Provide the (x, y) coordinate of the cell's center where the given text is located.  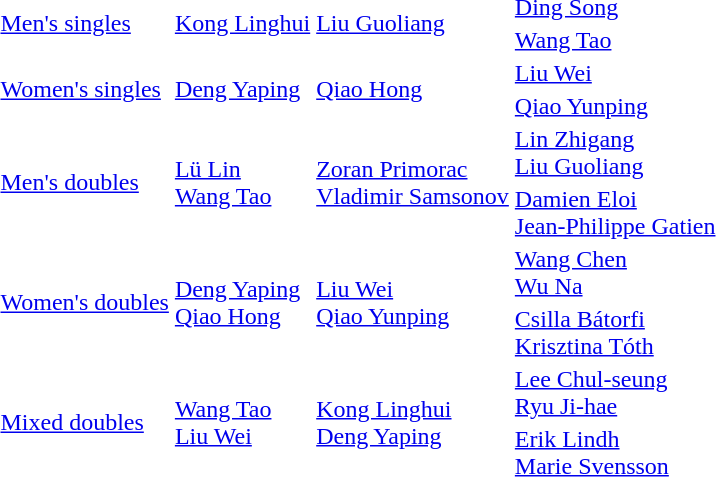
Lü Lin Wang Tao (242, 182)
Deng Yaping (242, 90)
Qiao Hong (413, 90)
Deng Yaping Qiao Hong (242, 302)
Zoran Primorac Vladimir Samsonov (413, 182)
Liu Wei Qiao Yunping (413, 302)
